Determine the (X, Y) coordinate at the center of the cell enclosing the given text.  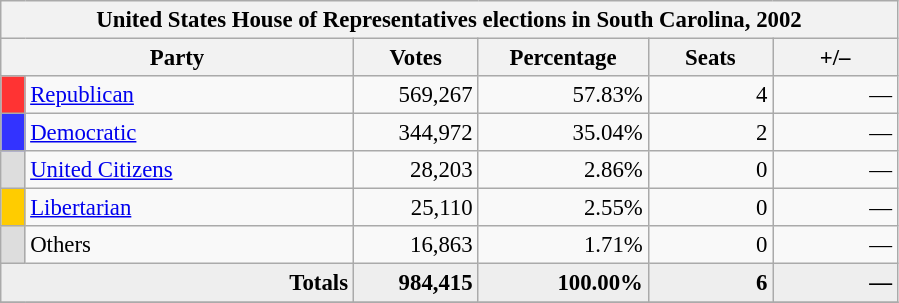
16,863 (416, 245)
2.55% (563, 208)
Democratic (189, 133)
28,203 (416, 170)
Others (189, 245)
Totals (178, 283)
United Citizens (189, 170)
1.71% (563, 245)
2.86% (563, 170)
984,415 (416, 283)
Percentage (563, 58)
4 (710, 95)
Seats (710, 58)
6 (710, 283)
Republican (189, 95)
344,972 (416, 133)
25,110 (416, 208)
Votes (416, 58)
100.00% (563, 283)
2 (710, 133)
+/– (836, 58)
35.04% (563, 133)
United States House of Representatives elections in South Carolina, 2002 (450, 20)
57.83% (563, 95)
Libertarian (189, 208)
Party (178, 58)
569,267 (416, 95)
